Search for the cell housing the specified text and yield its (X, Y) center coordinate. 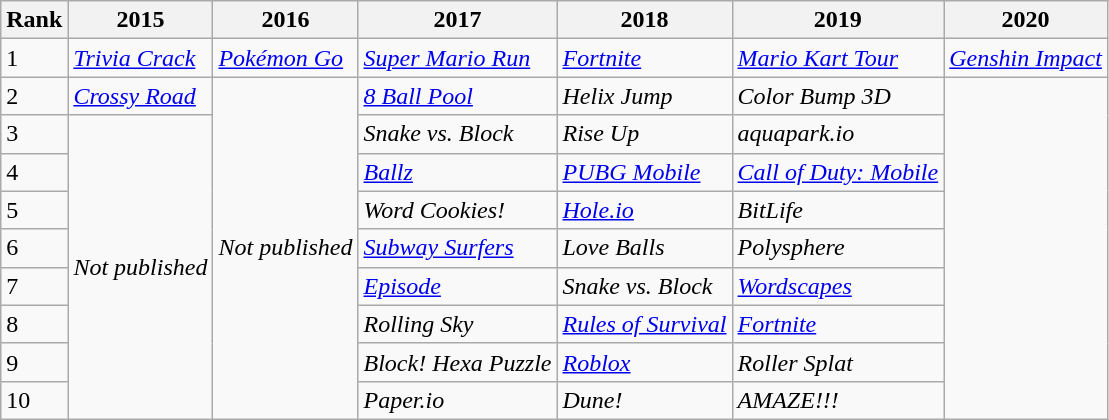
Mario Kart Tour (838, 58)
Polysphere (838, 248)
8 Ball Pool (458, 96)
Wordscapes (838, 286)
7 (34, 286)
Rise Up (644, 134)
9 (34, 362)
Hole.io (644, 210)
2020 (1026, 20)
Rolling Sky (458, 324)
Love Balls (644, 248)
Word Cookies! (458, 210)
2017 (458, 20)
Block! Hexa Puzzle (458, 362)
2015 (140, 20)
Rank (34, 20)
Rules of Survival (644, 324)
2 (34, 96)
Subway Surfers (458, 248)
BitLife (838, 210)
Roblox (644, 362)
PUBG Mobile (644, 172)
Genshin Impact (1026, 58)
Dune! (644, 400)
AMAZE!!! (838, 400)
aquapark.io (838, 134)
Paper.io (458, 400)
2019 (838, 20)
10 (34, 400)
3 (34, 134)
6 (34, 248)
Roller Splat (838, 362)
4 (34, 172)
2016 (286, 20)
Super Mario Run (458, 58)
Call of Duty: Mobile (838, 172)
5 (34, 210)
Episode (458, 286)
8 (34, 324)
2018 (644, 20)
Pokémon Go (286, 58)
Ballz (458, 172)
Color Bump 3D (838, 96)
1 (34, 58)
Helix Jump (644, 96)
Trivia Crack (140, 58)
Crossy Road (140, 96)
